Output the [X, Y] coordinate of the center of the cell containing the given text.  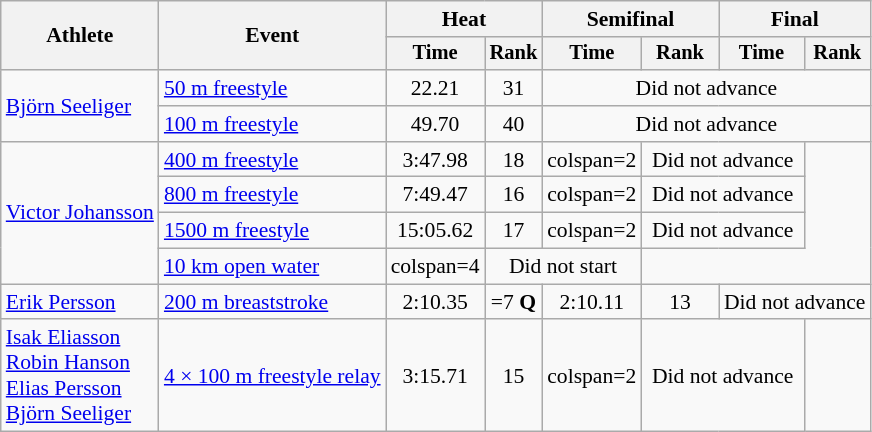
10 km open water [272, 267]
2:10.11 [592, 302]
18 [514, 160]
Isak EliassonRobin HansonElias PerssonBjörn Seeliger [80, 376]
Björn Seeliger [80, 106]
=7 Q [514, 302]
Athlete [80, 36]
Erik Persson [80, 302]
4 × 100 m freestyle relay [272, 376]
15:05.62 [436, 231]
40 [514, 124]
Semifinal [630, 19]
31 [514, 88]
13 [680, 302]
Heat [464, 19]
3:47.98 [436, 160]
200 m breaststroke [272, 302]
Event [272, 36]
100 m freestyle [272, 124]
22.21 [436, 88]
49.70 [436, 124]
17 [514, 231]
2:10.35 [436, 302]
1500 m freestyle [272, 231]
colspan=4 [436, 267]
15 [514, 376]
400 m freestyle [272, 160]
3:15.71 [436, 376]
Final [795, 19]
16 [514, 195]
Did not start [564, 267]
800 m freestyle [272, 195]
7:49.47 [436, 195]
50 m freestyle [272, 88]
Victor Johansson [80, 213]
